Scan for the cell matching the given text and deliver its (x, y) coordinate at center. 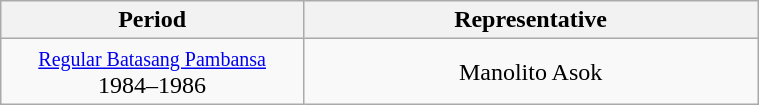
Representative (530, 20)
Period (152, 20)
Regular Batasang Pambansa1984–1986 (152, 72)
Manolito Asok (530, 72)
